Detect which cell encompasses the target text, then output its [X, Y] center coordinate. 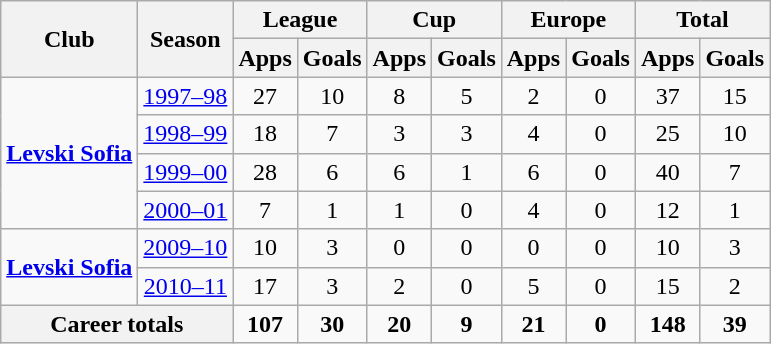
Club [70, 39]
12 [667, 210]
28 [265, 172]
27 [265, 96]
21 [533, 324]
25 [667, 134]
2009–10 [186, 248]
2000–01 [186, 210]
1997–98 [186, 96]
Europe [568, 20]
40 [667, 172]
Cup [434, 20]
1998–99 [186, 134]
20 [399, 324]
148 [667, 324]
17 [265, 286]
1999–00 [186, 172]
Career totals [117, 324]
Season [186, 39]
Total [702, 20]
30 [332, 324]
18 [265, 134]
9 [467, 324]
League [300, 20]
2010–11 [186, 286]
39 [735, 324]
8 [399, 96]
107 [265, 324]
37 [667, 96]
